Return the (X, Y) coordinate for the center point of the cell that contains the specified text.  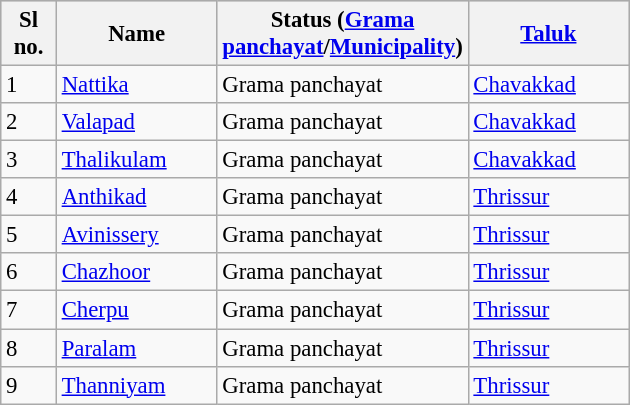
Thanniyam (136, 385)
2 (29, 122)
9 (29, 385)
Name (136, 34)
4 (29, 197)
7 (29, 310)
Taluk (548, 34)
Sl no. (29, 34)
Thalikulam (136, 160)
Cherpu (136, 310)
8 (29, 348)
3 (29, 160)
1 (29, 85)
Anthikad (136, 197)
Nattika (136, 85)
6 (29, 273)
Valapad (136, 122)
Chazhoor (136, 273)
5 (29, 235)
Paralam (136, 348)
Avinissery (136, 235)
Status (Grama panchayat/Municipality) (342, 34)
